Determine the (x, y) coordinate at the center of the cell enclosing the given text.  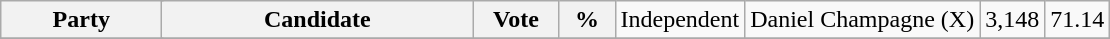
Candidate (318, 20)
Daniel Champagne (X) (862, 20)
% (587, 20)
Party (82, 20)
71.14 (1078, 20)
Independent (680, 20)
3,148 (1012, 20)
Vote (516, 20)
